Scan for the cell matching the given text and deliver its [X, Y] coordinate at center. 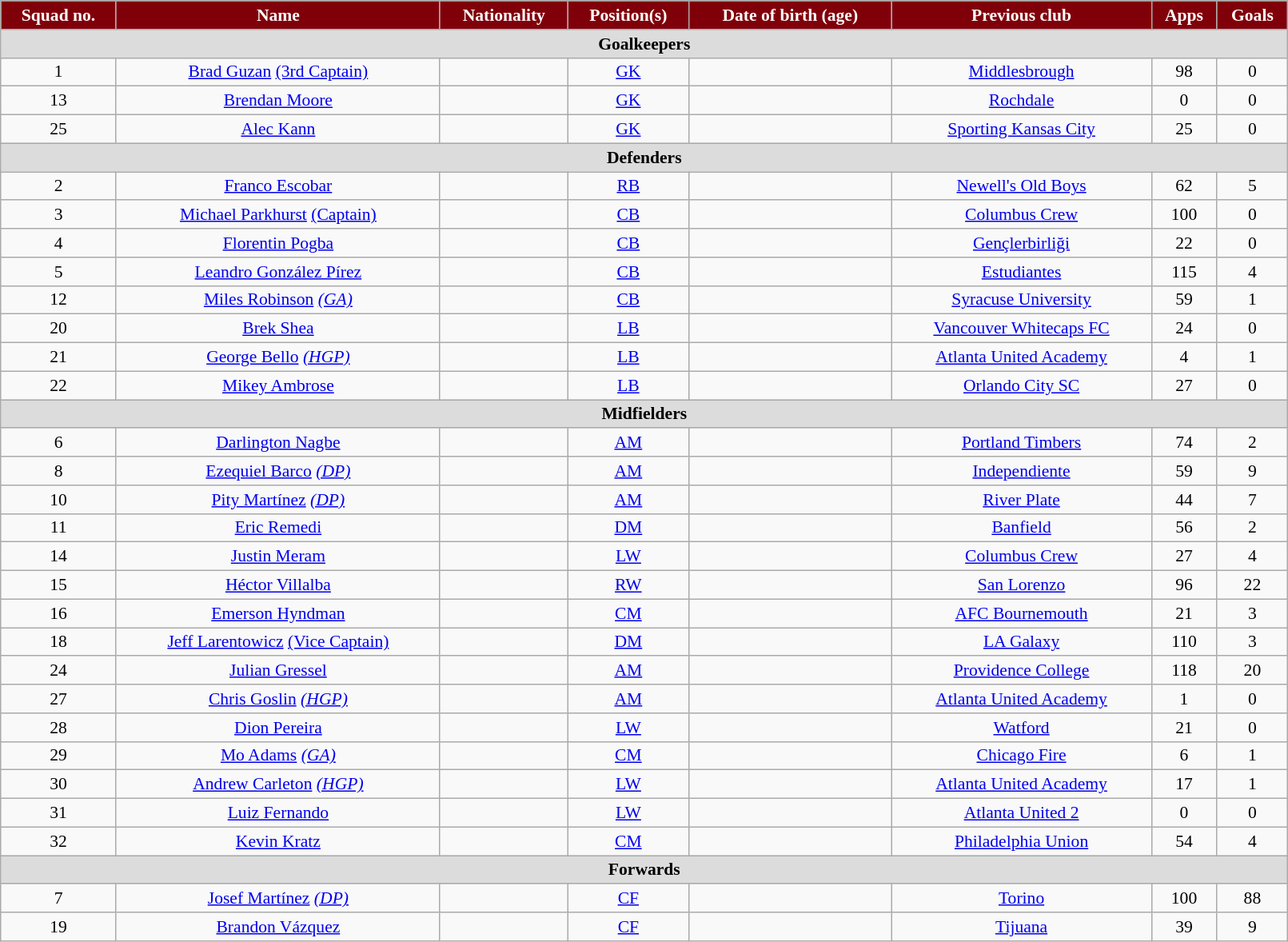
16 [59, 613]
18 [59, 642]
Torino [1022, 899]
Watford [1022, 728]
88 [1252, 899]
Alec Kann [278, 130]
Mikey Ambrose [278, 385]
Darlington Nagbe [278, 443]
Brandon Vázquez [278, 927]
Philadelphia Union [1022, 841]
74 [1184, 443]
Gençlerbirliği [1022, 243]
Jeff Larentowicz (Vice Captain) [278, 642]
Brek Shea [278, 329]
Banfield [1022, 528]
17 [1184, 784]
Rochdale [1022, 101]
Atlanta United 2 [1022, 813]
8 [59, 471]
River Plate [1022, 500]
19 [59, 927]
110 [1184, 642]
28 [59, 728]
Vancouver Whitecaps FC [1022, 329]
54 [1184, 841]
Julian Gressel [278, 671]
LA Galaxy [1022, 642]
Héctor Villalba [278, 585]
Pity Martínez (DP) [278, 500]
Dion Pereira [278, 728]
14 [59, 557]
29 [59, 756]
Goalkeepers [644, 44]
Emerson Hyndman [278, 613]
118 [1184, 671]
Kevin Kratz [278, 841]
62 [1184, 186]
Squad no. [59, 15]
Forwards [644, 870]
Defenders [644, 158]
RW [628, 585]
Apps [1184, 15]
115 [1184, 272]
Mo Adams (GA) [278, 756]
Michael Parkhurst (Captain) [278, 215]
Brendan Moore [278, 101]
Luiz Fernando [278, 813]
12 [59, 300]
Justin Meram [278, 557]
Newell's Old Boys [1022, 186]
30 [59, 784]
Florentin Pogba [278, 243]
31 [59, 813]
Previous club [1022, 15]
Tijuana [1022, 927]
Date of birth (age) [791, 15]
Estudiantes [1022, 272]
Nationality [504, 15]
Syracuse University [1022, 300]
Orlando City SC [1022, 385]
98 [1184, 72]
Portland Timbers [1022, 443]
Andrew Carleton (HGP) [278, 784]
Goals [1252, 15]
George Bello (HGP) [278, 357]
Josef Martínez (DP) [278, 899]
Providence College [1022, 671]
Chicago Fire [1022, 756]
Name [278, 15]
44 [1184, 500]
San Lorenzo [1022, 585]
Middlesbrough [1022, 72]
Brad Guzan (3rd Captain) [278, 72]
Position(s) [628, 15]
Ezequiel Barco (DP) [278, 471]
Sporting Kansas City [1022, 130]
39 [1184, 927]
56 [1184, 528]
11 [59, 528]
AFC Bournemouth [1022, 613]
Eric Remedi [278, 528]
Midfielders [644, 414]
10 [59, 500]
RB [628, 186]
Miles Robinson (GA) [278, 300]
32 [59, 841]
Franco Escobar [278, 186]
96 [1184, 585]
Leandro González Pírez [278, 272]
Independiente [1022, 471]
13 [59, 101]
Chris Goslin (HGP) [278, 699]
15 [59, 585]
